From the cell containing the given text, extract its center point as [x, y] coordinate. 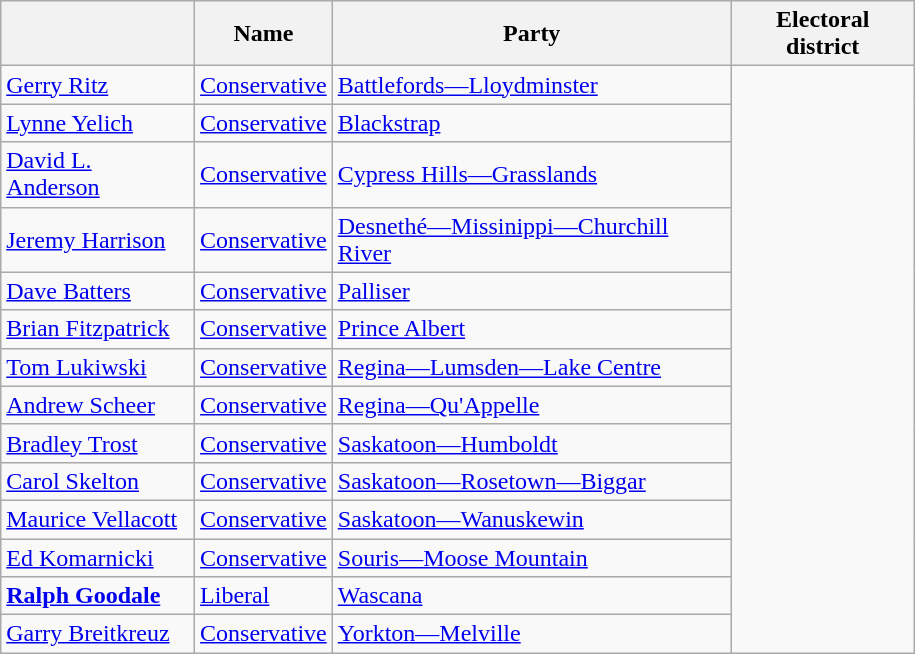
Cypress Hills—Grasslands [532, 174]
Ralph Goodale [98, 596]
Lynne Yelich [98, 123]
Dave Batters [98, 291]
Saskatoon—Rosetown—Biggar [532, 481]
David L. Anderson [98, 174]
Regina—Qu'Appelle [532, 405]
Regina—Lumsden—Lake Centre [532, 367]
Electoral district [822, 34]
Bradley Trost [98, 443]
Name [264, 34]
Yorkton—Melville [532, 634]
Jeremy Harrison [98, 240]
Blackstrap [532, 123]
Desnethé—Missinippi—Churchill River [532, 240]
Saskatoon—Wanuskewin [532, 519]
Souris—Moose Mountain [532, 557]
Andrew Scheer [98, 405]
Prince Albert [532, 329]
Liberal [264, 596]
Gerry Ritz [98, 85]
Saskatoon—Humboldt [532, 443]
Ed Komarnicki [98, 557]
Palliser [532, 291]
Battlefords—Lloydminster [532, 85]
Garry Breitkreuz [98, 634]
Maurice Vellacott [98, 519]
Party [532, 34]
Tom Lukiwski [98, 367]
Brian Fitzpatrick [98, 329]
Wascana [532, 596]
Carol Skelton [98, 481]
